Search for the cell housing the specified text and yield its [x, y] center coordinate. 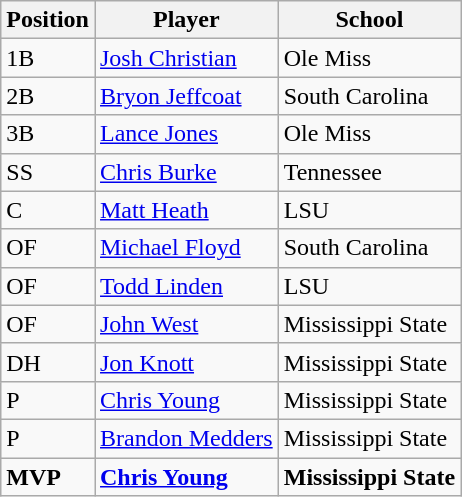
Tennessee [369, 172]
SS [48, 172]
Lance Jones [186, 134]
2B [48, 96]
John West [186, 324]
Bryon Jeffcoat [186, 96]
Chris Burke [186, 172]
Jon Knott [186, 362]
C [48, 210]
DH [48, 362]
Player [186, 20]
1B [48, 58]
School [369, 20]
Position [48, 20]
Brandon Medders [186, 438]
MVP [48, 477]
Josh Christian [186, 58]
Michael Floyd [186, 248]
Todd Linden [186, 286]
Matt Heath [186, 210]
3B [48, 134]
